Find where the given text appears and provide that cell's center as [x, y] coordinate. 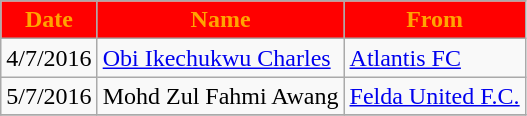
Date [49, 20]
Obi Ikechukwu Charles [220, 58]
Atlantis FC [434, 58]
Felda United F.C. [434, 96]
4/7/2016 [49, 58]
Name [220, 20]
From [434, 20]
Mohd Zul Fahmi Awang [220, 96]
5/7/2016 [49, 96]
